Provide the (X, Y) coordinate of the cell's center where the given text is located.  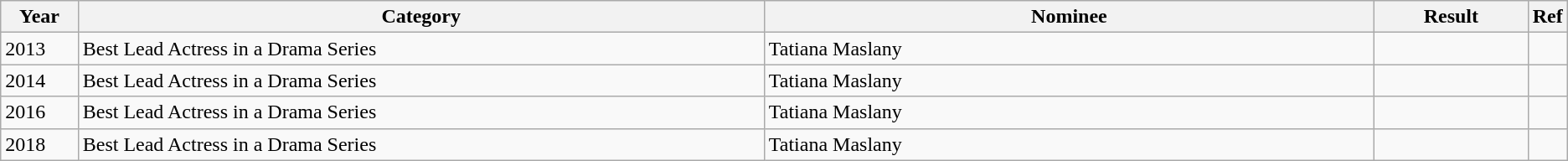
2018 (39, 144)
2013 (39, 49)
2016 (39, 112)
2014 (39, 80)
Ref (1548, 17)
Result (1452, 17)
Category (420, 17)
Year (39, 17)
Nominee (1069, 17)
